For the text-containing cell, return its midpoint in (x, y) coordinate format. 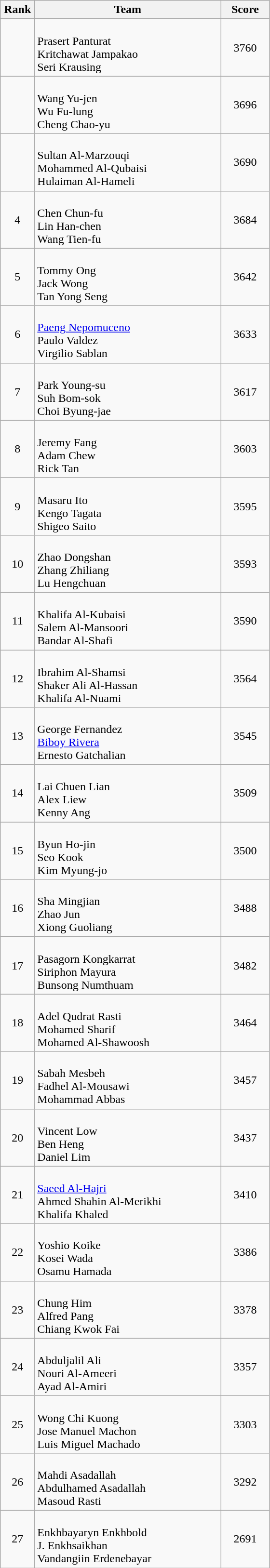
3410 (245, 1195)
3684 (245, 220)
18 (17, 1023)
Sha MingjianZhao JunXiong Guoliang (128, 908)
2691 (245, 1539)
17 (17, 966)
Pasagorn KongkarratSiriphon MayuraBunsong Numthuam (128, 966)
Masaru ItoKengo TagataShigeo Saito (128, 506)
10 (17, 564)
3545 (245, 736)
27 (17, 1539)
3378 (245, 1310)
Khalifa Al-KubaisiSalem Al-MansooriBandar Al-Shafi (128, 621)
Enkhbayaryn EnkhboldJ. EnkhsaikhanVandangiin Erdenebayar (128, 1539)
3464 (245, 1023)
21 (17, 1195)
Prasert PanturatKritchawat JampakaoSeri Krausing (128, 47)
23 (17, 1310)
Park Young-suSuh Bom-sokChoi Byung-jae (128, 391)
Saeed Al-HajriAhmed Shahin Al-MerikhiKhalifa Khaled (128, 1195)
3617 (245, 391)
3633 (245, 334)
4 (17, 220)
3457 (245, 1080)
Score (245, 10)
3437 (245, 1137)
3642 (245, 277)
Chen Chun-fuLin Han-chenWang Tien-fu (128, 220)
3386 (245, 1252)
Zhao DongshanZhang ZhiliangLu Hengchuan (128, 564)
7 (17, 391)
Paeng NepomucenoPaulo ValdezVirgilio Sablan (128, 334)
20 (17, 1137)
13 (17, 736)
George FernandezBiboy RiveraErnesto Gatchalian (128, 736)
3357 (245, 1367)
Sultan Al-MarzouqiMohammed Al-QubaisiHulaiman Al-Hameli (128, 162)
26 (17, 1481)
25 (17, 1424)
3590 (245, 621)
Rank (17, 10)
14 (17, 793)
Chung HimAlfred PangChiang Kwok Fai (128, 1310)
22 (17, 1252)
3690 (245, 162)
12 (17, 678)
11 (17, 621)
Byun Ho-jinSeo KookKim Myung-jo (128, 851)
3603 (245, 449)
19 (17, 1080)
3509 (245, 793)
Wong Chi KuongJose Manuel MachonLuis Miguel Machado (128, 1424)
Tommy OngJack WongTan Yong Seng (128, 277)
Adel Qudrat RastiMohamed SharifMohamed Al-Shawoosh (128, 1023)
3303 (245, 1424)
16 (17, 908)
Vincent LowBen HengDaniel Lim (128, 1137)
6 (17, 334)
Lai Chuen LianAlex LiewKenny Ang (128, 793)
3482 (245, 966)
Abduljalil AliNouri Al-AmeeriAyad Al-Amiri (128, 1367)
3500 (245, 851)
Sabah MesbehFadhel Al-MousawiMohammad Abbas (128, 1080)
Wang Yu-jenWu Fu-lungCheng Chao-yu (128, 105)
3564 (245, 678)
9 (17, 506)
3595 (245, 506)
5 (17, 277)
8 (17, 449)
3488 (245, 908)
Team (128, 10)
3696 (245, 105)
3760 (245, 47)
Jeremy FangAdam ChewRick Tan (128, 449)
3593 (245, 564)
3292 (245, 1481)
Mahdi AsadallahAbdulhamed AsadallahMasoud Rasti (128, 1481)
15 (17, 851)
Yoshio KoikeKosei WadaOsamu Hamada (128, 1252)
24 (17, 1367)
Ibrahim Al-ShamsiShaker Ali Al-HassanKhalifa Al-Nuami (128, 678)
